Scan for the cell matching the given text and deliver its (X, Y) coordinate at center. 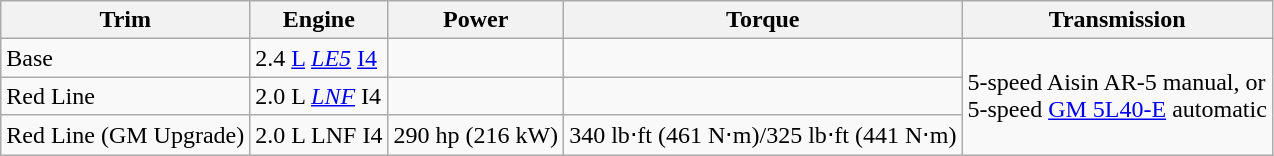
Torque (763, 20)
Transmission (1117, 20)
Trim (126, 20)
5-speed Aisin AR-5 manual, or5-speed GM 5L40-E automatic (1117, 97)
290 hp (216 kW) (476, 135)
2.4 L LE5 I4 (319, 58)
Red Line (126, 96)
Power (476, 20)
Red Line (GM Upgrade) (126, 135)
Base (126, 58)
Engine (319, 20)
340 lb⋅ft (461 N⋅m)/325 lb⋅ft (441 N⋅m) (763, 135)
